Detect which cell encompasses the target text, then output its [X, Y] center coordinate. 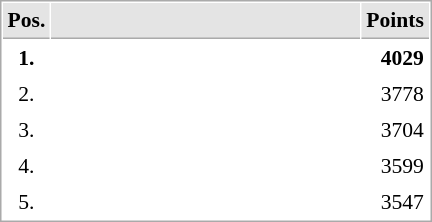
3547 [396, 201]
3599 [396, 165]
1. [26, 57]
3704 [396, 129]
4. [26, 165]
Points [396, 21]
5. [26, 201]
4029 [396, 57]
3778 [396, 93]
Pos. [26, 21]
2. [26, 93]
3. [26, 129]
